Identify which cell holds the provided text, then report its (X, Y) central coordinate. 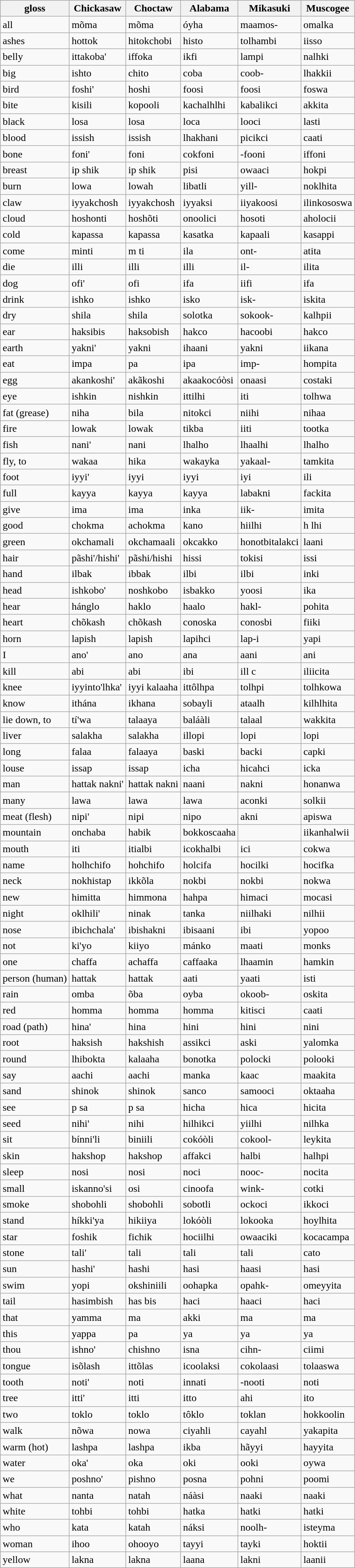
aski (270, 1043)
itti (153, 1398)
iffoka (153, 57)
die (35, 267)
black (35, 121)
tokisi (270, 558)
foshik (98, 1237)
laana (209, 1560)
tail (35, 1301)
maamos- (270, 25)
ishno' (98, 1350)
kocacampa (328, 1237)
water (35, 1463)
h lhi (328, 526)
two (35, 1414)
holhchifo (98, 865)
halbi (270, 1156)
woman (35, 1544)
hoshõti (153, 219)
backi (270, 752)
hociilhi (209, 1237)
nani (153, 445)
imita (328, 510)
yalomka (328, 1043)
nishkin (153, 396)
niihi (270, 412)
caffaaka (209, 962)
ofi' (98, 283)
nipo (209, 816)
hayyita (328, 1447)
akaakocóòsi (209, 380)
nanta (98, 1495)
I (35, 655)
niilhaki (270, 913)
breast (35, 170)
sand (35, 1091)
hãyyi (270, 1447)
sanco (209, 1091)
tanka (209, 913)
fat (grease) (35, 412)
iikana (328, 348)
iik- (270, 510)
lhaamin (270, 962)
man (35, 784)
foni' (98, 154)
lokóòli (209, 1220)
honanwa (328, 784)
nõwa (98, 1430)
bokkoscaaha (209, 833)
libatli (209, 186)
yoosi (270, 590)
kaac (270, 1075)
fly, to (35, 461)
hashi (153, 1269)
hosoti (270, 219)
road (path) (35, 1027)
ikhana (153, 703)
hasimbish (98, 1301)
tayki (270, 1544)
wink- (270, 1188)
yakaal- (270, 461)
náksi (209, 1528)
ittôlhpa (209, 687)
icka (328, 768)
liver (35, 736)
lhibokta (98, 1059)
tooth (35, 1382)
isõlash (98, 1366)
night (35, 913)
red (35, 1011)
noshkobo (153, 590)
tootka (328, 428)
foot (35, 477)
cotki (328, 1188)
kapaali (270, 235)
tolhwa (328, 396)
hohchifo (153, 865)
tali' (98, 1253)
oka' (98, 1463)
meat (flesh) (35, 816)
iisso (328, 41)
hikiiya (153, 1220)
iffoni (328, 154)
ibbak (153, 574)
nihaa (328, 412)
haklo (153, 606)
kisili (98, 105)
iyyi' (98, 477)
person (human) (35, 978)
naani (209, 784)
dog (35, 283)
cokóòli (209, 1140)
falaaya (153, 752)
poshno' (98, 1479)
omalka (328, 25)
lie down, to (35, 720)
tayyi (209, 1544)
hakshish (153, 1043)
achaffa (153, 962)
toklan (270, 1414)
ki'yo (98, 946)
claw (35, 203)
ninak (153, 913)
ciyahli (209, 1430)
icoolaksi (209, 1366)
yellow (35, 1560)
tamkita (328, 461)
hocifka (328, 865)
ear (35, 332)
kasappi (328, 235)
cokolaasi (270, 1366)
oskita (328, 994)
haaci (270, 1301)
Choctaw (153, 8)
see (35, 1107)
biniili (153, 1140)
ihoo (98, 1544)
sun (35, 1269)
hakl- (270, 606)
capki (328, 752)
katah (153, 1528)
nipi (153, 816)
isbakko (209, 590)
achokma (153, 526)
foni (153, 154)
swim (35, 1285)
nocita (328, 1172)
chito (153, 73)
talaal (270, 720)
icha (209, 768)
yopoo (328, 929)
sleep (35, 1172)
ittilhi (209, 396)
sobayli (209, 703)
kalhpii (328, 315)
hompita (328, 364)
impa (98, 364)
conosbi (270, 622)
ici (270, 849)
dry (35, 315)
horn (35, 639)
small (35, 1188)
hand (35, 574)
hocilki (270, 865)
polooki (328, 1059)
labakni (270, 493)
tolhambi (270, 41)
lapihci (209, 639)
all (35, 25)
ithána (98, 703)
nooc- (270, 1172)
oktaaha (328, 1091)
fire (35, 428)
maati (270, 946)
yakapita (328, 1430)
onoolici (209, 219)
akkita (328, 105)
ihaani (209, 348)
hissi (209, 558)
owaaciki (270, 1237)
hoylhita (328, 1220)
óyha (209, 25)
oka (153, 1463)
conoska (209, 622)
ikfi (209, 57)
laanii (328, 1560)
cloud (35, 219)
many (35, 800)
fichik (153, 1237)
lhakhani (209, 138)
sit (35, 1140)
affakci (209, 1156)
white (35, 1512)
omeyyita (328, 1285)
isko (209, 299)
pãshi'/hishi' (98, 558)
iyyi kalaaha (153, 687)
laani (328, 542)
tikba (209, 428)
kiiyo (153, 946)
iliicita (328, 671)
iskita (328, 299)
illopi (209, 736)
Mikasuki (270, 8)
nakni (270, 784)
leykita (328, 1140)
ili (328, 477)
samooci (270, 1091)
iiyakoosi (270, 203)
Alabama (209, 8)
wakaa (98, 461)
kill (35, 671)
náàsi (209, 1495)
lasti (328, 121)
cato (328, 1253)
aani (270, 655)
hoshonti (98, 219)
aati (209, 978)
pisi (209, 170)
ani (328, 655)
fish (35, 445)
star (35, 1237)
cinoofa (209, 1188)
ilbak (98, 574)
wakayka (209, 461)
himmona (153, 897)
bila (153, 412)
new (35, 897)
kata (98, 1528)
haalo (209, 606)
ilinkososwa (328, 203)
osi (153, 1188)
mánko (209, 946)
ashes (35, 41)
ohooyo (153, 1544)
fiiki (328, 622)
lampi (270, 57)
bonotka (209, 1059)
haksibis (98, 332)
ika (328, 590)
himitta (98, 897)
atita (328, 251)
looci (270, 121)
nalhki (328, 57)
owaaci (270, 170)
halhpi (328, 1156)
ill c (270, 671)
ikkõla (153, 881)
nihi' (98, 1123)
pãshi/hishi (153, 558)
nani' (98, 445)
aconki (270, 800)
neck (35, 881)
lokooka (270, 1220)
iyyinto'lhka' (98, 687)
niha (98, 412)
drink (35, 299)
nipi' (98, 816)
apiswa (328, 816)
this (35, 1334)
tolhpi (270, 687)
hoktii (328, 1544)
itialbi (153, 849)
hánglo (98, 606)
okchamaali (153, 542)
hica (270, 1107)
polocki (270, 1059)
okshiniili (153, 1285)
-fooni (270, 154)
egg (35, 380)
lhakkii (328, 73)
talaaya (153, 720)
holcifa (209, 865)
yopi (98, 1285)
icokhalbi (209, 849)
isteyma (328, 1528)
tolhkowa (328, 687)
heart (35, 622)
hokkoolin (328, 1414)
histo (209, 41)
sokook- (270, 315)
louse (35, 768)
lowa (98, 186)
oki (209, 1463)
lap-i (270, 639)
kano (209, 526)
ahi (270, 1398)
blood (35, 138)
nowa (153, 1430)
assikci (209, 1043)
come (35, 251)
innati (209, 1382)
kitisci (270, 1011)
ilita (328, 267)
aholocii (328, 219)
ila (209, 251)
solotka (209, 315)
cokool- (270, 1140)
isk- (270, 299)
kopooli (153, 105)
natah (153, 1495)
hair (35, 558)
hina' (98, 1027)
yaati (270, 978)
wakkita (328, 720)
Muscogee (328, 8)
hiilhi (270, 526)
oklhili' (98, 913)
tôklo (209, 1414)
m ti (153, 251)
hatka (209, 1512)
name (35, 865)
thou (35, 1350)
nilhka (328, 1123)
picikci (270, 138)
falaa (98, 752)
coba (209, 73)
baláàli (209, 720)
iyyaksi (209, 203)
foswa (328, 89)
nokwa (328, 881)
chokma (98, 526)
opahk- (270, 1285)
hitokchobi (153, 41)
fackita (328, 493)
ittakoba' (98, 57)
hottok (98, 41)
that (35, 1317)
warm (hot) (35, 1447)
mountain (35, 833)
earth (35, 348)
issi (328, 558)
gloss (35, 8)
hika (153, 461)
pohita (328, 606)
iyi (270, 477)
ciimi (328, 1350)
belly (35, 57)
solkii (328, 800)
omba (98, 994)
himaci (270, 897)
walk (35, 1430)
akki (209, 1317)
itto (209, 1398)
ishto (98, 73)
long (35, 752)
yiilhi (270, 1123)
yill- (270, 186)
isti (328, 978)
noklhita (328, 186)
oywa (328, 1463)
smoke (35, 1204)
full (35, 493)
tolaaswa (328, 1366)
ito (328, 1398)
monks (328, 946)
õba (153, 994)
costaki (328, 380)
kabalikci (270, 105)
nihi (153, 1123)
skin (35, 1156)
seed (35, 1123)
bite (35, 105)
mouth (35, 849)
bone (35, 154)
hashi' (98, 1269)
pohni (270, 1479)
imp- (270, 364)
hoshi (153, 89)
one (35, 962)
kachalhlhi (209, 105)
ano' (98, 655)
hokpi (328, 170)
nilhii (328, 913)
tí'wa (98, 720)
ittõlas (153, 1366)
-nooti (270, 1382)
sobotli (209, 1204)
green (35, 542)
inki (328, 574)
hamkin (328, 962)
haasi (270, 1269)
iifi (270, 283)
noolh- (270, 1528)
big (35, 73)
okchamali (98, 542)
akankoshi' (98, 380)
iskanno'si (98, 1188)
ataalh (270, 703)
know (35, 703)
baski (209, 752)
ano (153, 655)
kasatka (209, 235)
nose (35, 929)
ibishakni (153, 929)
yappa (98, 1334)
posna (209, 1479)
ishkobo' (98, 590)
iikanhalwii (328, 833)
manka (209, 1075)
onchaba (98, 833)
minti (98, 251)
ana (209, 655)
root (35, 1043)
haksish (98, 1043)
akãkoshi (153, 380)
bínni'li (98, 1140)
stand (35, 1220)
ooki (270, 1463)
round (35, 1059)
what (35, 1495)
chishno (153, 1350)
kalaaha (153, 1059)
cold (35, 235)
hear (35, 606)
oohapka (209, 1285)
lhaalhi (270, 445)
rain (35, 994)
ockoci (270, 1204)
who (35, 1528)
pishno (153, 1479)
cokwa (328, 849)
eat (35, 364)
ipa (209, 364)
eye (35, 396)
il- (270, 267)
loca (209, 121)
stone (35, 1253)
akni (270, 816)
say (35, 1075)
maakita (328, 1075)
we (35, 1479)
híkki'ya (98, 1220)
honotbitalakci (270, 542)
hilhikci (209, 1123)
iiti (270, 428)
nitokci (209, 412)
lakni (270, 1560)
onaasi (270, 380)
yamma (98, 1317)
hattak nakni' (98, 784)
bird (35, 89)
Chickasaw (98, 8)
hicahci (270, 768)
ikkoci (328, 1204)
poomi (328, 1479)
noci (209, 1172)
ishkin (98, 396)
oyba (209, 994)
hahpa (209, 897)
hacoobi (270, 332)
nokhistap (98, 881)
tree (35, 1398)
okcakko (209, 542)
not (35, 946)
head (35, 590)
ibichchala' (98, 929)
ikba (209, 1447)
inka (209, 510)
cayahl (270, 1430)
mocasi (328, 897)
noti' (98, 1382)
hicha (209, 1107)
foshi' (98, 89)
yapi (328, 639)
okoob- (270, 994)
burn (35, 186)
haksobish (153, 332)
chaffa (98, 962)
hattak nakni (153, 784)
yakni' (98, 348)
has bis (153, 1301)
cihn- (270, 1350)
ibisaani (209, 929)
habik (153, 833)
ofi (153, 283)
lowah (153, 186)
ont- (270, 251)
coob- (270, 73)
kilhlhita (328, 703)
itti' (98, 1398)
hina (153, 1027)
knee (35, 687)
tongue (35, 1366)
hicita (328, 1107)
isna (209, 1350)
cokfoni (209, 154)
good (35, 526)
nini (328, 1027)
give (35, 510)
